Determine the [X, Y] coordinate at the center of the cell enclosing the given text.  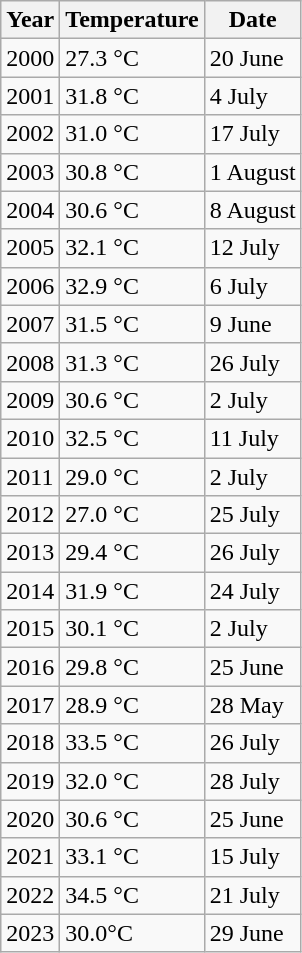
12 July [252, 248]
2013 [30, 553]
2009 [30, 400]
2008 [30, 362]
29.0 °C [132, 477]
2015 [30, 629]
21 July [252, 895]
34.5 °C [132, 895]
32.5 °C [132, 438]
2011 [30, 477]
25 July [252, 515]
8 August [252, 210]
31.9 °C [132, 591]
2021 [30, 857]
27.3 °C [132, 58]
2018 [30, 743]
4 July [252, 96]
27.0 °C [132, 515]
31.8 °C [132, 96]
2002 [30, 134]
32.9 °C [132, 286]
2023 [30, 933]
11 July [252, 438]
28 July [252, 781]
2000 [30, 58]
1 August [252, 172]
20 June [252, 58]
15 July [252, 857]
29 June [252, 933]
28.9 °C [132, 705]
31.5 °C [132, 324]
29.4 °C [132, 553]
31.3 °C [132, 362]
2020 [30, 819]
33.5 °C [132, 743]
Temperature [132, 20]
Date [252, 20]
30.0°C [132, 933]
9 June [252, 324]
29.8 °C [132, 667]
32.0 °C [132, 781]
2003 [30, 172]
2014 [30, 591]
2007 [30, 324]
2022 [30, 895]
Year [30, 20]
2004 [30, 210]
33.1 °C [132, 857]
30.8 °C [132, 172]
24 July [252, 591]
2001 [30, 96]
17 July [252, 134]
2010 [30, 438]
32.1 °C [132, 248]
31.0 °C [132, 134]
6 July [252, 286]
2016 [30, 667]
2017 [30, 705]
2005 [30, 248]
2019 [30, 781]
28 May [252, 705]
30.1 °C [132, 629]
2006 [30, 286]
2012 [30, 515]
